Extract the [x, y] coordinate from the center of the cell holding the provided text.  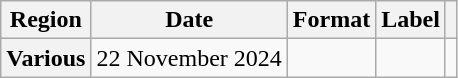
Date [189, 20]
Label [411, 20]
Format [331, 20]
Region [46, 20]
Various [46, 58]
22 November 2024 [189, 58]
